From the cell containing the given text, extract its center point as [X, Y] coordinate. 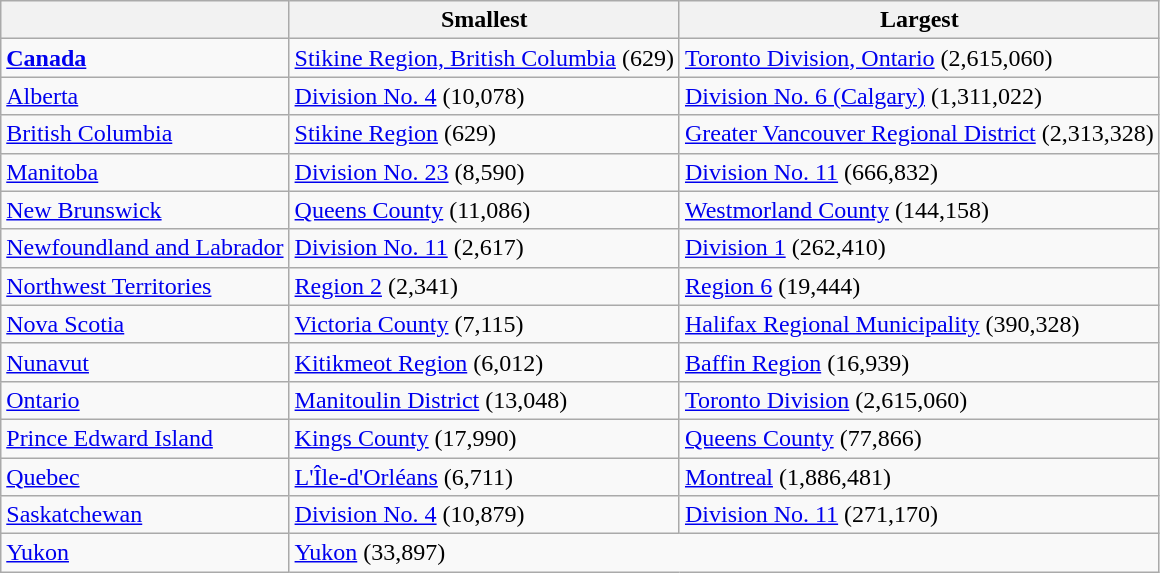
Division 1 (262,410) [919, 248]
Toronto Division, Ontario (2,615,060) [919, 58]
British Columbia [145, 134]
Division No. 4 (10,078) [484, 96]
Newfoundland and Labrador [145, 248]
Baffin Region (16,939) [919, 362]
Nova Scotia [145, 324]
Yukon (33,897) [724, 553]
Division No. 4 (10,879) [484, 515]
Nunavut [145, 362]
Division No. 11 (666,832) [919, 172]
Manitoulin District (13,048) [484, 400]
Northwest Territories [145, 286]
Largest [919, 20]
Manitoba [145, 172]
Yukon [145, 553]
Division No. 11 (271,170) [919, 515]
Queens County (11,086) [484, 210]
Alberta [145, 96]
Kings County (17,990) [484, 438]
Queens County (77,866) [919, 438]
Region 2 (2,341) [484, 286]
Canada [145, 58]
Kitikmeot Region (6,012) [484, 362]
New Brunswick [145, 210]
Region 6 (19,444) [919, 286]
Saskatchewan [145, 515]
Halifax Regional Municipality (390,328) [919, 324]
Ontario [145, 400]
Smallest [484, 20]
Stikine Region (629) [484, 134]
Quebec [145, 477]
Stikine Region, British Columbia (629) [484, 58]
Westmorland County (144,158) [919, 210]
Division No. 23 (8,590) [484, 172]
Prince Edward Island [145, 438]
Division No. 6 (Calgary) (1,311,022) [919, 96]
L'Île-d'Orléans (6,711) [484, 477]
Montreal (1,886,481) [919, 477]
Toronto Division (2,615,060) [919, 400]
Victoria County (7,115) [484, 324]
Division No. 11 (2,617) [484, 248]
Greater Vancouver Regional District (2,313,328) [919, 134]
